From the cell containing the given text, extract its center point as [x, y] coordinate. 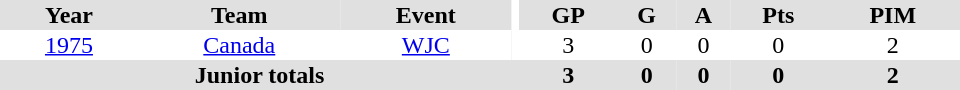
A [704, 15]
Junior totals [260, 75]
GP [568, 15]
Team [240, 15]
PIM [893, 15]
Canada [240, 45]
1975 [69, 45]
Year [69, 15]
WJC [426, 45]
G [646, 15]
Event [426, 15]
Pts [778, 15]
